Provide the (x, y) coordinate of the cell's center where the given text is located.  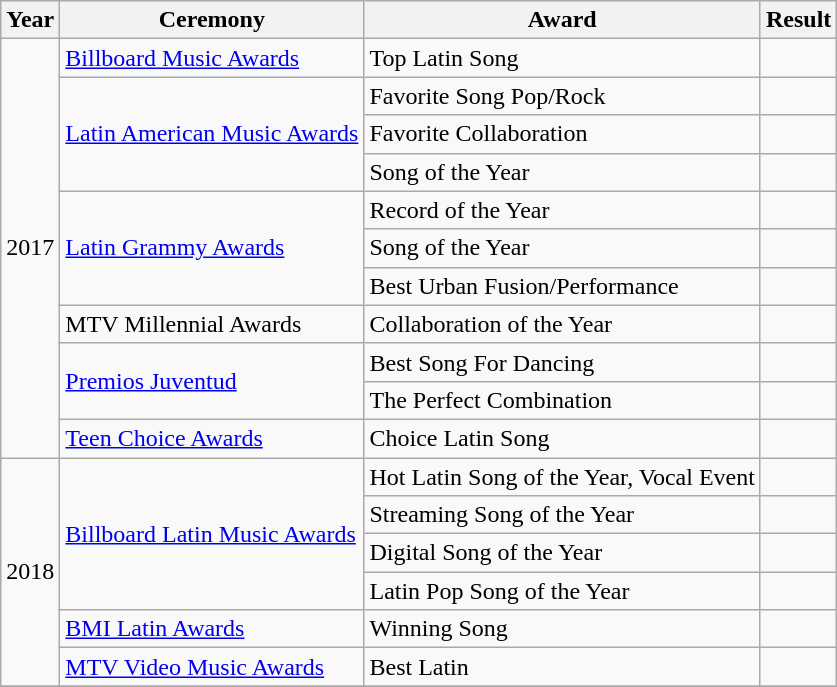
Winning Song (562, 629)
Top Latin Song (562, 58)
Result (798, 20)
Favorite Song Pop/Rock (562, 96)
2018 (30, 572)
Ceremony (212, 20)
Premios Juventud (212, 381)
Latin Pop Song of the Year (562, 591)
Latin American Music Awards (212, 134)
Best Song For Dancing (562, 362)
Favorite Collaboration (562, 134)
Streaming Song of the Year (562, 515)
Choice Latin Song (562, 438)
Best Urban Fusion/Performance (562, 286)
Collaboration of the Year (562, 324)
Billboard Music Awards (212, 58)
MTV Video Music Awards (212, 667)
Digital Song of the Year (562, 553)
BMI Latin Awards (212, 629)
Latin Grammy Awards (212, 248)
Record of the Year (562, 210)
2017 (30, 248)
Billboard Latin Music Awards (212, 534)
The Perfect Combination (562, 400)
Best Latin (562, 667)
Teen Choice Awards (212, 438)
Award (562, 20)
Year (30, 20)
MTV Millennial Awards (212, 324)
Hot Latin Song of the Year, Vocal Event (562, 477)
